Return the (x, y) coordinate for the center point of the cell that contains the specified text.  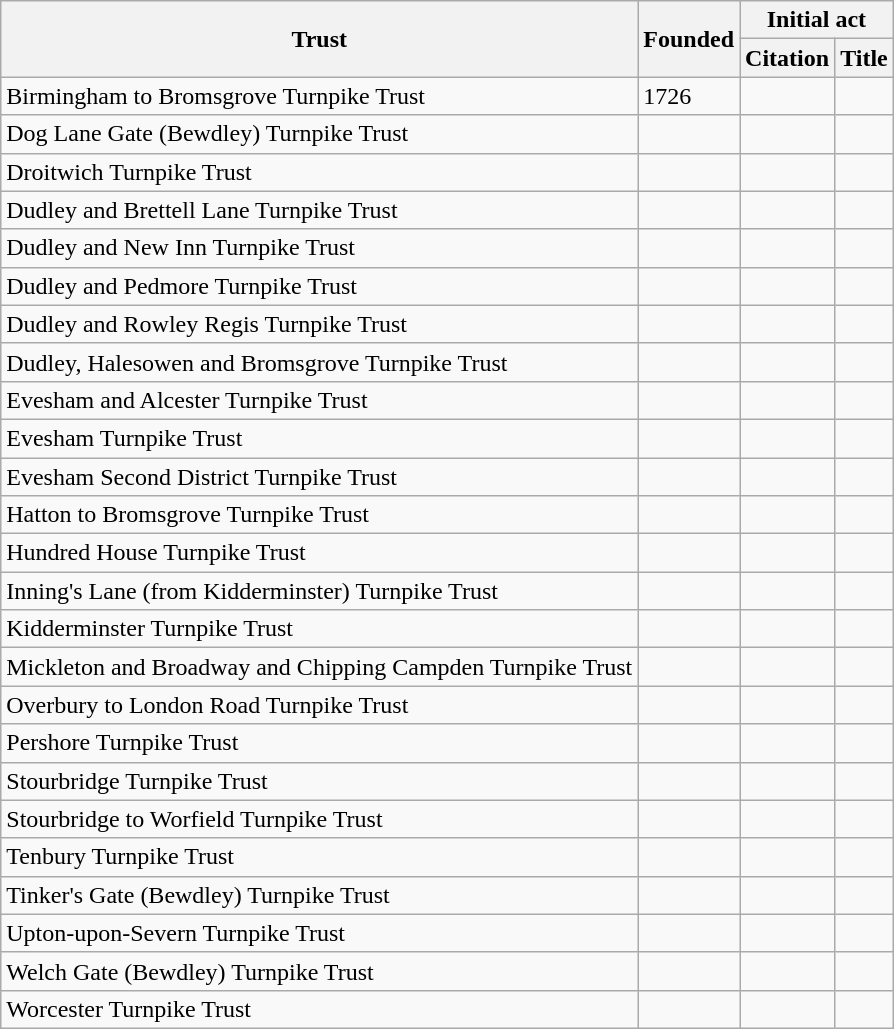
Kidderminster Turnpike Trust (320, 629)
Tenbury Turnpike Trust (320, 857)
Dudley, Halesowen and Bromsgrove Turnpike Trust (320, 362)
Evesham Turnpike Trust (320, 438)
Stourbridge to Worfield Turnpike Trust (320, 819)
Dog Lane Gate (Bewdley) Turnpike Trust (320, 134)
Worcester Turnpike Trust (320, 1009)
Inning's Lane (from Kidderminster) Turnpike Trust (320, 591)
Tinker's Gate (Bewdley) Turnpike Trust (320, 895)
Evesham and Alcester Turnpike Trust (320, 400)
Welch Gate (Bewdley) Turnpike Trust (320, 971)
Stourbridge Turnpike Trust (320, 781)
Overbury to London Road Turnpike Trust (320, 705)
Dudley and Pedmore Turnpike Trust (320, 286)
Dudley and Brettell Lane Turnpike Trust (320, 210)
Upton-upon-Severn Turnpike Trust (320, 933)
Initial act (817, 20)
Droitwich Turnpike Trust (320, 172)
Birmingham to Bromsgrove Turnpike Trust (320, 96)
Pershore Turnpike Trust (320, 743)
Dudley and New Inn Turnpike Trust (320, 248)
Hundred House Turnpike Trust (320, 553)
Dudley and Rowley Regis Turnpike Trust (320, 324)
Founded (689, 39)
Mickleton and Broadway and Chipping Campden Turnpike Trust (320, 667)
Trust (320, 39)
Evesham Second District Turnpike Trust (320, 477)
1726 (689, 96)
Hatton to Bromsgrove Turnpike Trust (320, 515)
Title (864, 58)
Citation (788, 58)
